Identify which cell holds the provided text, then report its (X, Y) central coordinate. 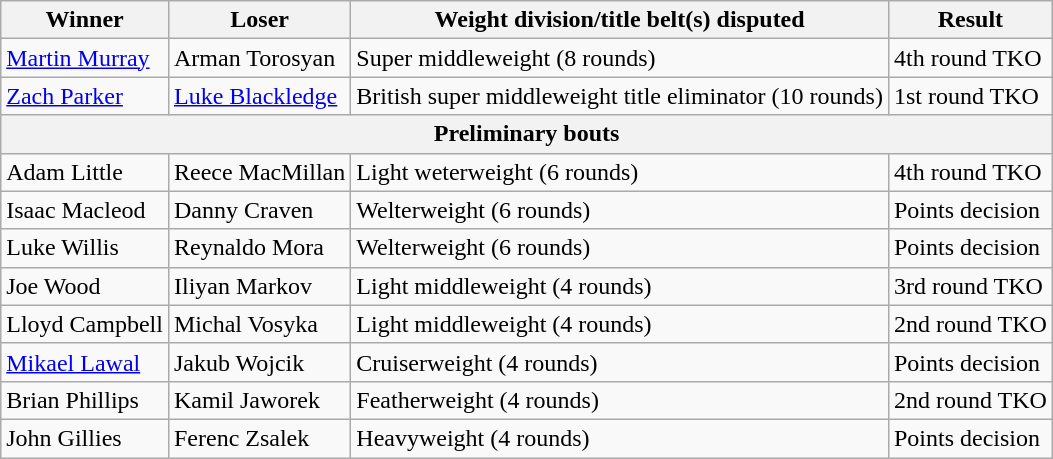
3rd round TKO (970, 286)
Lloyd Campbell (85, 324)
Preliminary bouts (527, 134)
Winner (85, 20)
Reece MacMillan (259, 172)
Cruiserweight (4 rounds) (620, 362)
Michal Vosyka (259, 324)
Super middleweight (8 rounds) (620, 58)
Adam Little (85, 172)
Luke Blackledge (259, 96)
Featherweight (4 rounds) (620, 400)
Arman Torosyan (259, 58)
1st round TKO (970, 96)
Light weterweight (6 rounds) (620, 172)
Kamil Jaworek (259, 400)
Result (970, 20)
Ferenc Zsalek (259, 438)
Heavyweight (4 rounds) (620, 438)
Brian Phillips (85, 400)
Reynaldo Mora (259, 248)
John Gillies (85, 438)
Danny Craven (259, 210)
Loser (259, 20)
Martin Murray (85, 58)
Isaac Macleod (85, 210)
Mikael Lawal (85, 362)
Zach Parker (85, 96)
Joe Wood (85, 286)
Jakub Wojcik (259, 362)
Weight division/title belt(s) disputed (620, 20)
Iliyan Markov (259, 286)
Luke Willis (85, 248)
British super middleweight title eliminator (10 rounds) (620, 96)
